Find where the given text appears and provide that cell's center as (X, Y) coordinate. 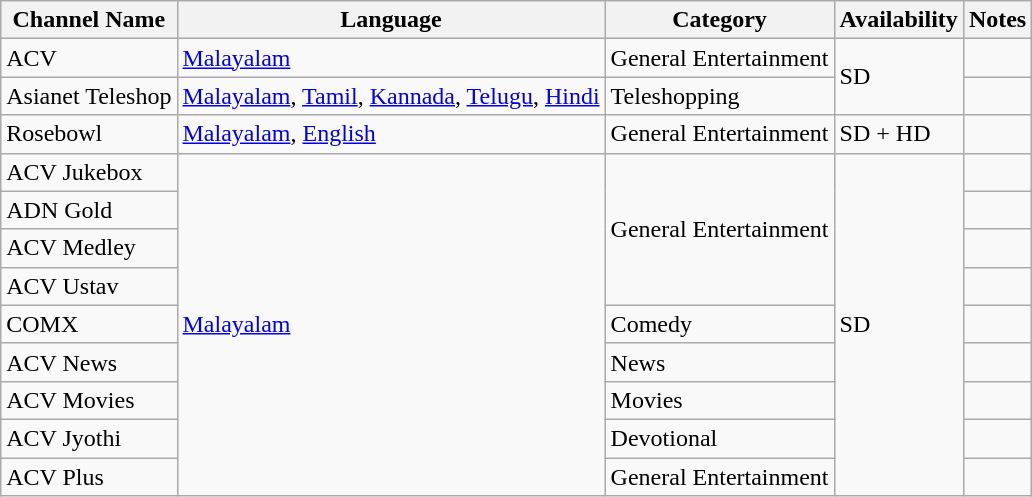
Notes (997, 20)
ACV Medley (89, 248)
Category (720, 20)
News (720, 362)
ACV Movies (89, 400)
ACV Plus (89, 477)
COMX (89, 324)
ACV (89, 58)
ACV Jukebox (89, 172)
Language (391, 20)
Malayalam, Tamil, Kannada, Telugu, Hindi (391, 96)
ACV News (89, 362)
SD + HD (898, 134)
Channel Name (89, 20)
Asianet Teleshop (89, 96)
Movies (720, 400)
Availability (898, 20)
Devotional (720, 438)
ACV Ustav (89, 286)
Malayalam, English (391, 134)
Teleshopping (720, 96)
ACV Jyothi (89, 438)
Rosebowl (89, 134)
ADN Gold (89, 210)
Comedy (720, 324)
